Locate the cell with the specified text and output its [x, y] center coordinate. 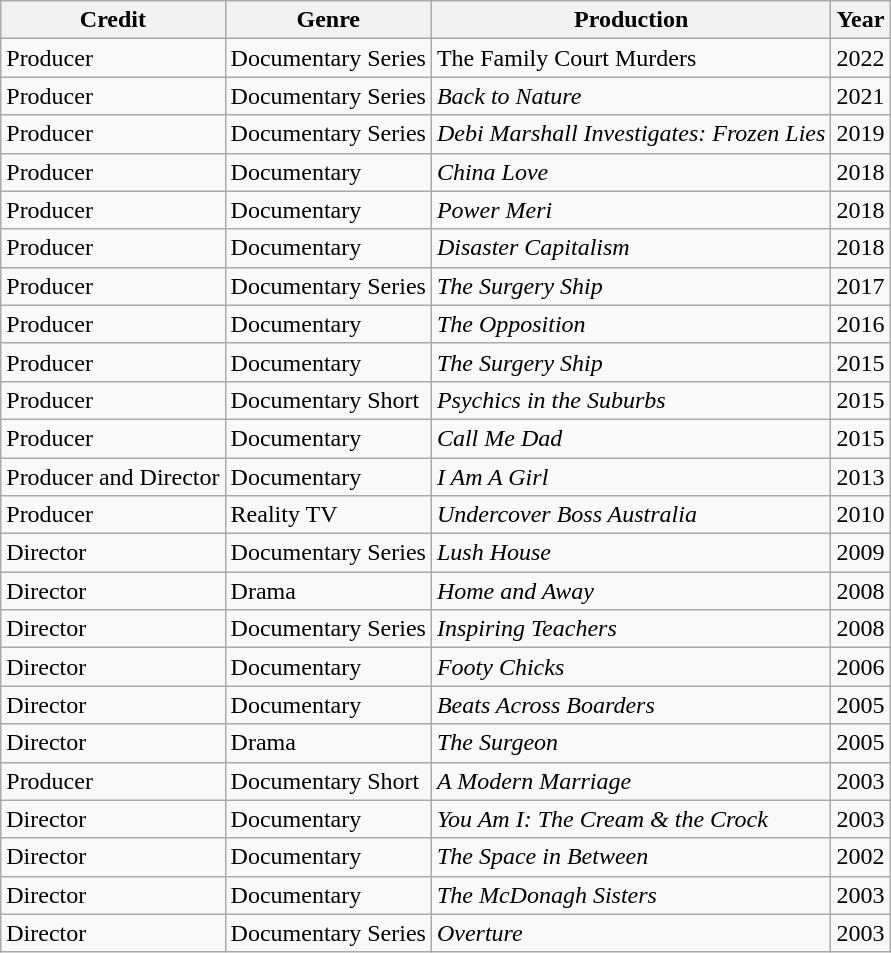
2022 [860, 58]
Call Me Dad [630, 438]
Back to Nature [630, 96]
You Am I: The Cream & the Crock [630, 819]
China Love [630, 172]
Debi Marshall Investigates: Frozen Lies [630, 134]
Year [860, 20]
2013 [860, 477]
2009 [860, 553]
Beats Across Boarders [630, 705]
Inspiring Teachers [630, 629]
2002 [860, 857]
Footy Chicks [630, 667]
2016 [860, 324]
Home and Away [630, 591]
2019 [860, 134]
Overture [630, 933]
Producer and Director [113, 477]
2017 [860, 286]
Production [630, 20]
The Family Court Murders [630, 58]
The Space in Between [630, 857]
Power Meri [630, 210]
Genre [328, 20]
Credit [113, 20]
The Surgeon [630, 743]
A Modern Marriage [630, 781]
2021 [860, 96]
Psychics in the Suburbs [630, 400]
I Am A Girl [630, 477]
Disaster Capitalism [630, 248]
Undercover Boss Australia [630, 515]
The Opposition [630, 324]
Reality TV [328, 515]
2010 [860, 515]
Lush House [630, 553]
2006 [860, 667]
The McDonagh Sisters [630, 895]
